Capture the cell that displays the provided text and extract its [X, Y] central coordinate. 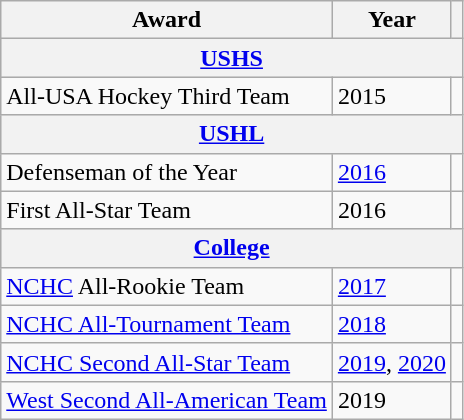
NCHC Second All-Star Team [167, 362]
2019 [392, 400]
USHL [232, 134]
Award [167, 20]
Defenseman of the Year [167, 172]
NCHC All-Tournament Team [167, 324]
2018 [392, 324]
2019, 2020 [392, 362]
First All-Star Team [167, 210]
All-USA Hockey Third Team [167, 96]
2017 [392, 286]
College [232, 248]
USHS [232, 58]
NCHC All-Rookie Team [167, 286]
Year [392, 20]
2015 [392, 96]
West Second All-American Team [167, 400]
